Determine the (x, y) coordinate at the center of the cell enclosing the given text.  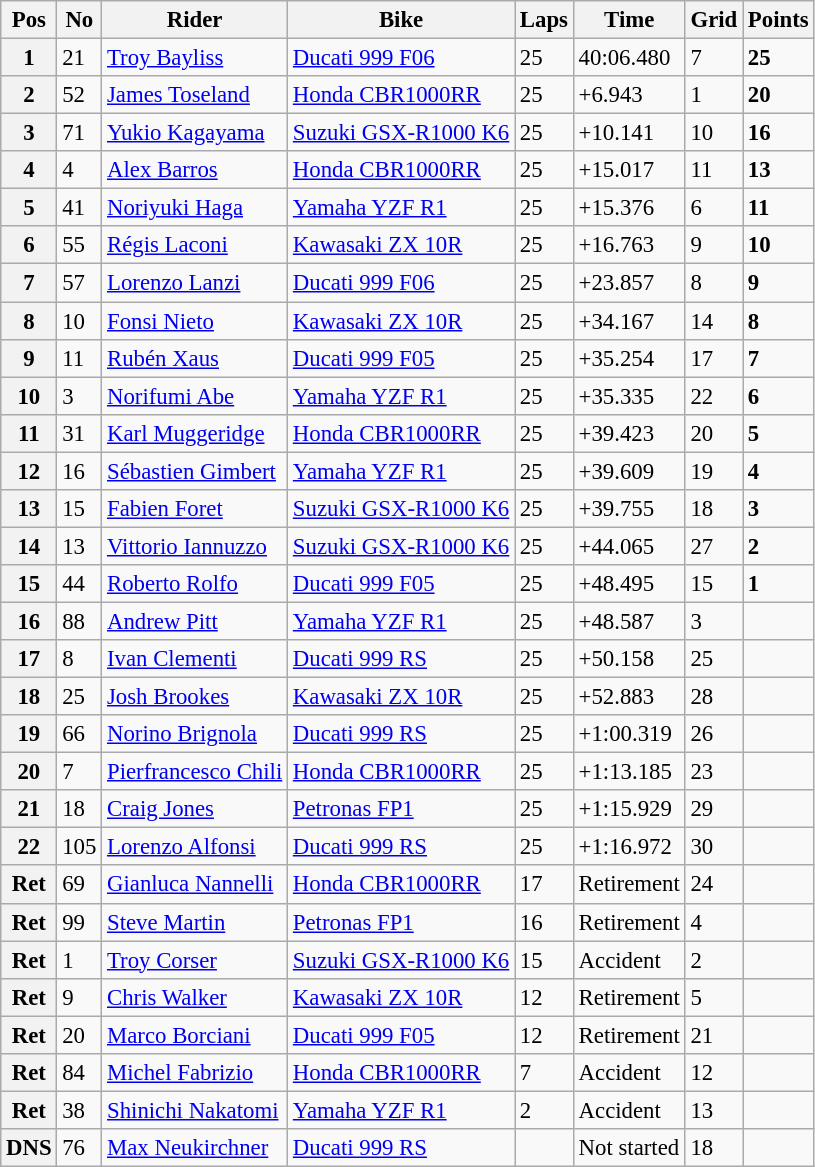
38 (80, 1110)
76 (80, 1148)
DNS (29, 1148)
71 (80, 133)
+16.763 (629, 245)
Yukio Kagayama (195, 133)
Rider (195, 20)
+39.423 (629, 433)
Lorenzo Lanzi (195, 283)
Andrew Pitt (195, 621)
Lorenzo Alfonsi (195, 847)
40:06.480 (629, 58)
26 (714, 734)
+23.857 (629, 283)
+34.167 (629, 321)
57 (80, 283)
+44.065 (629, 546)
+35.335 (629, 396)
69 (80, 885)
Sébastien Gimbert (195, 471)
Vittorio Iannuzzo (195, 546)
84 (80, 1073)
+50.158 (629, 659)
+10.141 (629, 133)
Régis Laconi (195, 245)
+1:13.185 (629, 772)
+15.376 (629, 208)
Laps (544, 20)
99 (80, 922)
24 (714, 885)
Josh Brookes (195, 697)
+35.254 (629, 358)
Fabien Foret (195, 509)
55 (80, 245)
Pos (29, 20)
Fonsi Nieto (195, 321)
29 (714, 809)
Ivan Clementi (195, 659)
Steve Martin (195, 922)
No (80, 20)
Gianluca Nannelli (195, 885)
88 (80, 621)
Troy Bayliss (195, 58)
Points (778, 20)
+1:15.929 (629, 809)
Karl Muggeridge (195, 433)
41 (80, 208)
+52.883 (629, 697)
52 (80, 95)
+15.017 (629, 170)
Michel Fabrizio (195, 1073)
+1:16.972 (629, 847)
+39.609 (629, 471)
Not started (629, 1148)
30 (714, 847)
James Toseland (195, 95)
Marco Borciani (195, 1035)
105 (80, 847)
Roberto Rolfo (195, 584)
28 (714, 697)
Norifumi Abe (195, 396)
27 (714, 546)
Grid (714, 20)
Pierfrancesco Chili (195, 772)
Max Neukirchner (195, 1148)
+39.755 (629, 509)
Bike (402, 20)
Troy Corser (195, 960)
Chris Walker (195, 997)
+1:00.319 (629, 734)
Rubén Xaus (195, 358)
31 (80, 433)
Alex Barros (195, 170)
Craig Jones (195, 809)
23 (714, 772)
Time (629, 20)
66 (80, 734)
+48.587 (629, 621)
Shinichi Nakatomi (195, 1110)
+6.943 (629, 95)
+48.495 (629, 584)
Norino Brignola (195, 734)
Noriyuki Haga (195, 208)
44 (80, 584)
